Return (X, Y) of the center of cell containing provided text 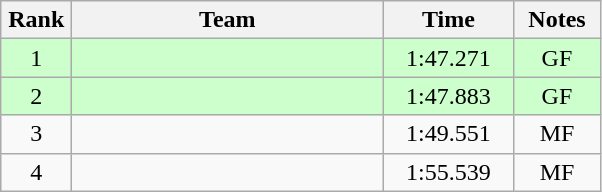
1 (36, 58)
4 (36, 172)
Time (448, 20)
1:47.883 (448, 96)
1:55.539 (448, 172)
Notes (557, 20)
1:47.271 (448, 58)
3 (36, 134)
Rank (36, 20)
Team (228, 20)
2 (36, 96)
1:49.551 (448, 134)
